Locate the cell with the specified text and output its (x, y) center coordinate. 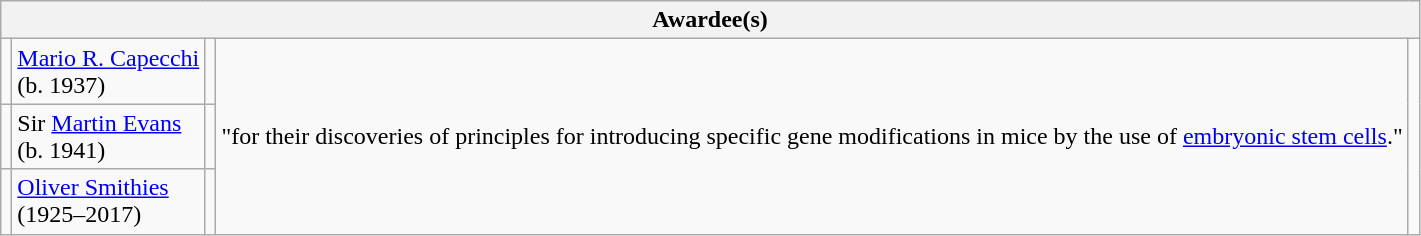
"for their discoveries of principles for introducing specific gene modifications in mice by the use of embryonic stem cells." (812, 136)
Mario R. Capecchi(b. 1937) (108, 72)
Sir Martin Evans(b. 1941) (108, 136)
Awardee(s) (710, 20)
Oliver Smithies(1925–2017) (108, 202)
